Output the [X, Y] coordinate of the center of the cell containing the given text.  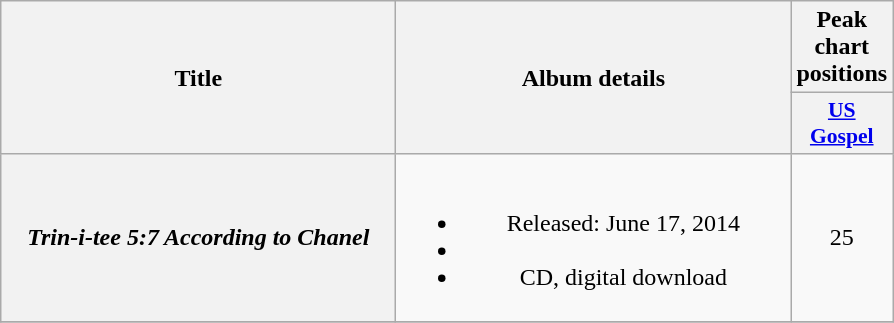
Title [198, 78]
USGospel [842, 124]
Released: June 17, 2014CD, digital download [594, 238]
Trin-i-tee 5:7 According to Chanel [198, 238]
Album details [594, 78]
25 [842, 238]
Peak chart positions [842, 47]
